Output the (X, Y) coordinate of the center of the cell containing the given text.  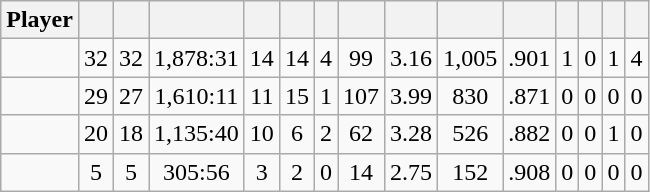
6 (296, 134)
830 (470, 96)
305:56 (197, 172)
1,610:11 (197, 96)
1,005 (470, 58)
.908 (530, 172)
10 (262, 134)
29 (96, 96)
.871 (530, 96)
3.28 (412, 134)
27 (132, 96)
18 (132, 134)
.882 (530, 134)
3.99 (412, 96)
15 (296, 96)
152 (470, 172)
20 (96, 134)
11 (262, 96)
1,878:31 (197, 58)
3.16 (412, 58)
107 (362, 96)
1,135:40 (197, 134)
2.75 (412, 172)
62 (362, 134)
3 (262, 172)
Player (40, 20)
.901 (530, 58)
99 (362, 58)
526 (470, 134)
